Find where the given text appears and provide that cell's center as (X, Y) coordinate. 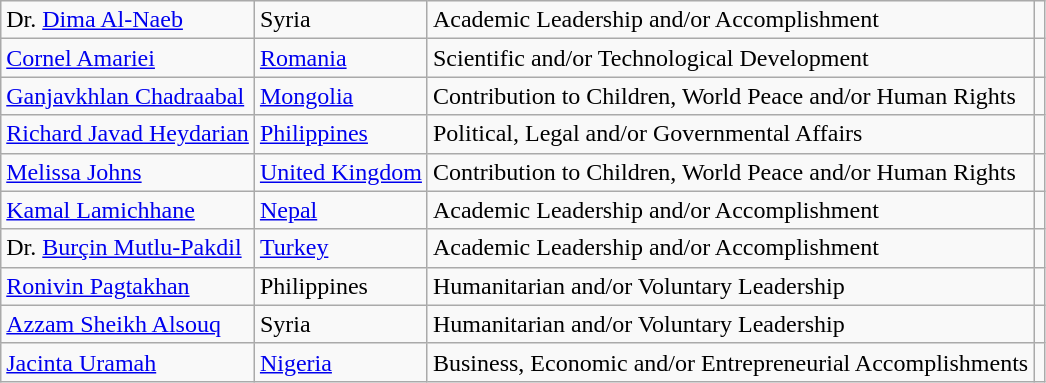
Scientific and/or Technological Development (730, 58)
Nepal (340, 210)
Business, Economic and/or Entrepreneurial Accomplishments (730, 362)
United Kingdom (340, 172)
Melissa Johns (128, 172)
Political, Legal and/or Governmental Affairs (730, 134)
Romania (340, 58)
Ronivin Pagtakhan (128, 286)
Azzam Sheikh Alsouq (128, 324)
Kamal Lamichhane (128, 210)
Turkey (340, 248)
Mongolia (340, 96)
Nigeria (340, 362)
Dr. Burçin Mutlu-Pakdil (128, 248)
Richard Javad Heydarian (128, 134)
Jacinta Uramah (128, 362)
Cornel Amariei (128, 58)
Ganjavkhlan Chadraabal (128, 96)
Dr. Dima Al-Naeb (128, 20)
